Find where the given text appears and provide that cell's center as (X, Y) coordinate. 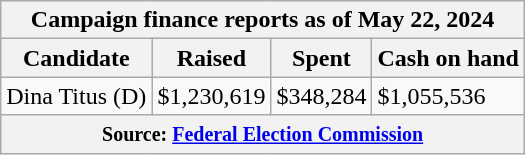
Raised (212, 58)
Campaign finance reports as of May 22, 2024 (263, 20)
Cash on hand (448, 58)
$348,284 (322, 96)
Dina Titus (D) (76, 96)
$1,230,619 (212, 96)
Spent (322, 58)
Source: Federal Election Commission (263, 134)
$1,055,536 (448, 96)
Candidate (76, 58)
